Detect which cell encompasses the target text, then output its (X, Y) center coordinate. 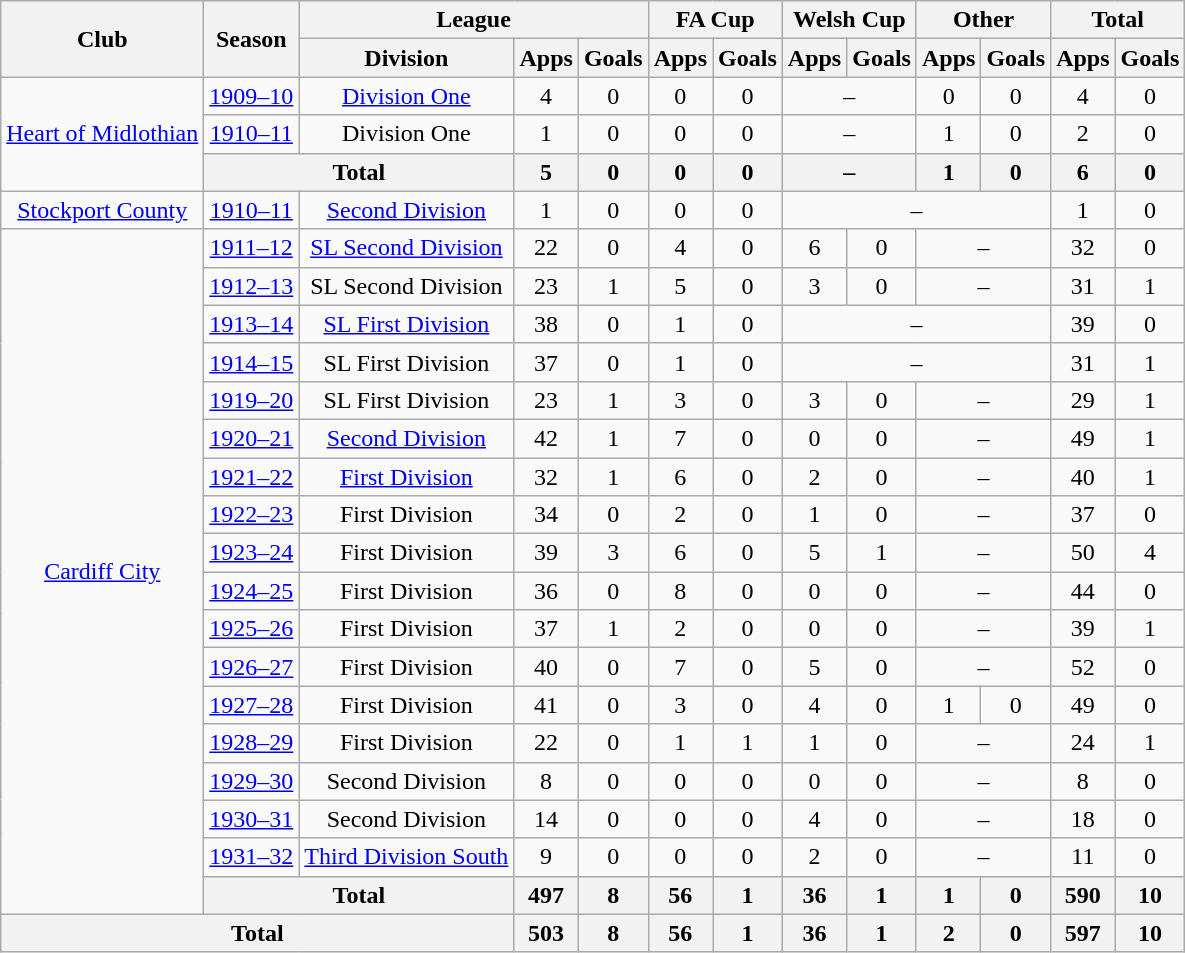
1923–24 (252, 553)
1911–12 (252, 248)
1922–23 (252, 515)
24 (1083, 743)
1909–10 (252, 96)
1925–26 (252, 629)
50 (1083, 553)
Third Division South (406, 857)
1920–21 (252, 438)
1914–15 (252, 362)
29 (1083, 400)
11 (1083, 857)
18 (1083, 819)
38 (546, 324)
52 (1083, 667)
1926–27 (252, 667)
44 (1083, 591)
14 (546, 819)
497 (546, 895)
590 (1083, 895)
1930–31 (252, 819)
42 (546, 438)
Season (252, 39)
1927–28 (252, 705)
503 (546, 933)
Club (102, 39)
Other (983, 20)
Cardiff City (102, 572)
Stockport County (102, 210)
1924–25 (252, 591)
Division (406, 58)
1913–14 (252, 324)
1912–13 (252, 286)
1928–29 (252, 743)
Welsh Cup (849, 20)
41 (546, 705)
Heart of Midlothian (102, 134)
1931–32 (252, 857)
9 (546, 857)
FA Cup (715, 20)
League (474, 20)
1919–20 (252, 400)
597 (1083, 933)
34 (546, 515)
1929–30 (252, 781)
1921–22 (252, 477)
